Capture the cell that displays the provided text and extract its (X, Y) central coordinate. 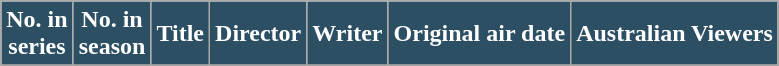
Original air date (480, 34)
Title (180, 34)
Australian Viewers (675, 34)
No. inseries (37, 34)
Director (258, 34)
No. inseason (112, 34)
Writer (348, 34)
